Scan for the cell matching the given text and deliver its [x, y] coordinate at center. 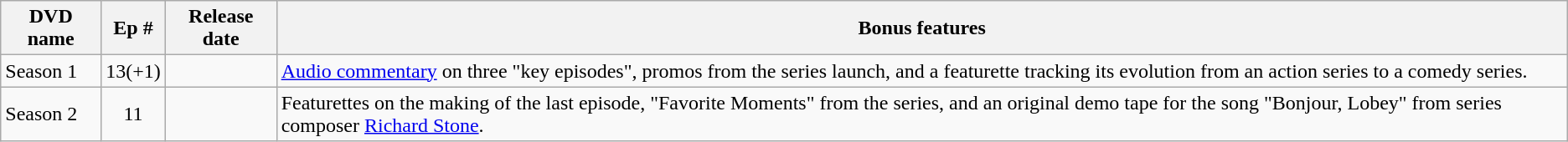
Ep # [134, 28]
Season 2 [51, 114]
Release date [221, 28]
11 [134, 114]
Season 1 [51, 71]
DVD name [51, 28]
13(+1) [134, 71]
Bonus features [921, 28]
